Identify which cell holds the provided text, then report its [X, Y] central coordinate. 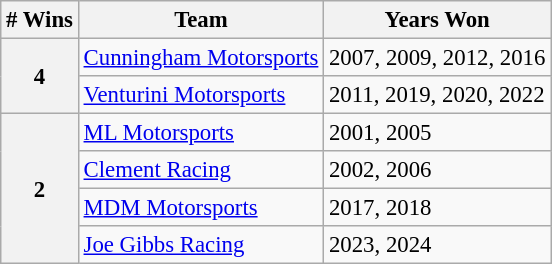
2001, 2005 [438, 133]
2 [40, 189]
2007, 2009, 2012, 2016 [438, 58]
Venturini Motorsports [200, 95]
Joe Gibbs Racing [200, 245]
4 [40, 76]
# Wins [40, 20]
Team [200, 20]
Years Won [438, 20]
Clement Racing [200, 170]
Cunningham Motorsports [200, 58]
2002, 2006 [438, 170]
2017, 2018 [438, 208]
ML Motorsports [200, 133]
2023, 2024 [438, 245]
2011, 2019, 2020, 2022 [438, 95]
MDM Motorsports [200, 208]
